Identify which cell holds the provided text, then report its [x, y] central coordinate. 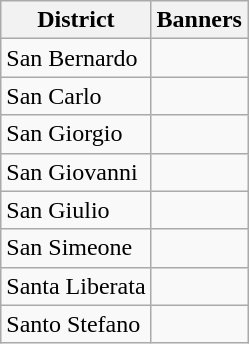
Banners [199, 20]
District [76, 20]
San Giulio [76, 210]
San Simeone [76, 248]
Santo Stefano [76, 324]
Santa Liberata [76, 286]
San Bernardo [76, 58]
San Giovanni [76, 172]
San Giorgio [76, 134]
San Carlo [76, 96]
